Return (x, y) of the center of cell containing provided text 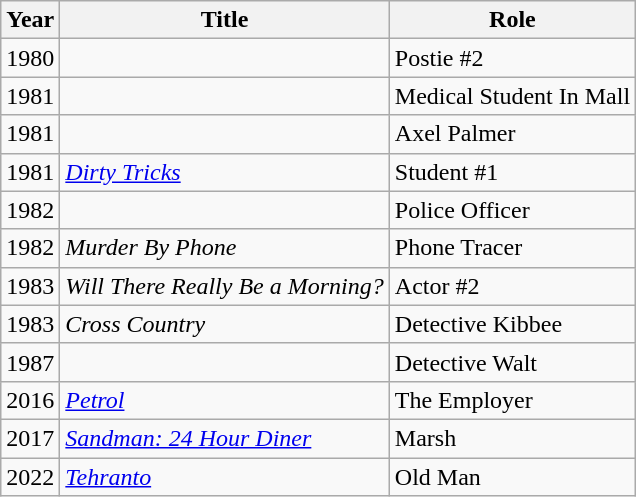
Detective Walt (512, 362)
Will There Really Be a Morning? (224, 286)
2017 (30, 438)
Tehranto (224, 477)
Postie #2 (512, 58)
Old Man (512, 477)
2016 (30, 400)
Sandman: 24 Hour Diner (224, 438)
Dirty Tricks (224, 172)
1987 (30, 362)
Year (30, 20)
Role (512, 20)
Medical Student In Mall (512, 96)
1980 (30, 58)
The Employer (512, 400)
Phone Tracer (512, 248)
Cross Country (224, 324)
Actor #2 (512, 286)
Marsh (512, 438)
Title (224, 20)
Detective Kibbee (512, 324)
Axel Palmer (512, 134)
Police Officer (512, 210)
Petrol (224, 400)
Murder By Phone (224, 248)
Student #1 (512, 172)
2022 (30, 477)
